Return [x, y] of the center of cell containing provided text 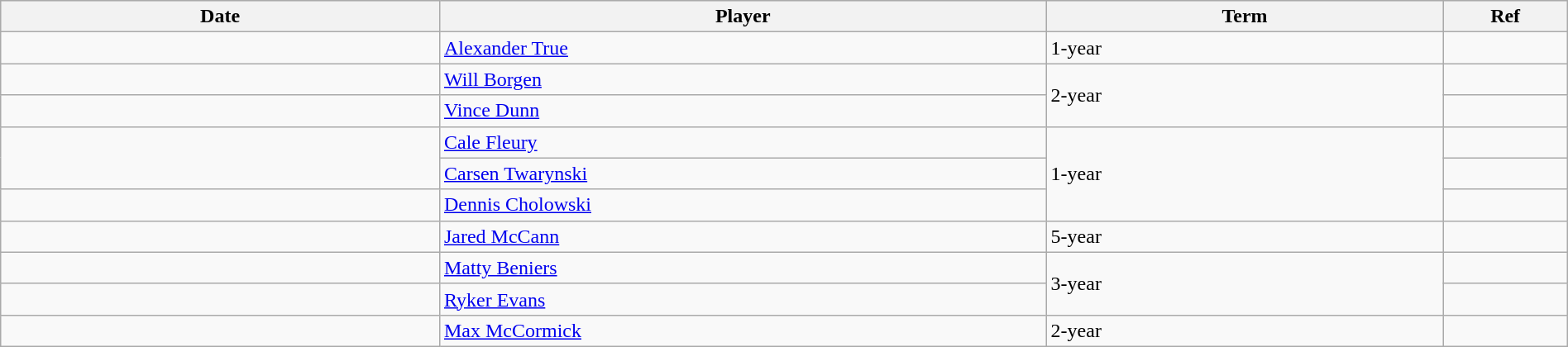
3-year [1245, 283]
5-year [1245, 236]
Alexander True [743, 48]
Matty Beniers [743, 268]
Dennis Cholowski [743, 205]
Cale Fleury [743, 142]
Date [220, 17]
Player [743, 17]
Carsen Twarynski [743, 173]
Ryker Evans [743, 299]
Max McCormick [743, 330]
Vince Dunn [743, 111]
Ref [1505, 17]
Jared McCann [743, 236]
Term [1245, 17]
Will Borgen [743, 79]
